Return the (X, Y) coordinate for the center point of the cell that contains the specified text.  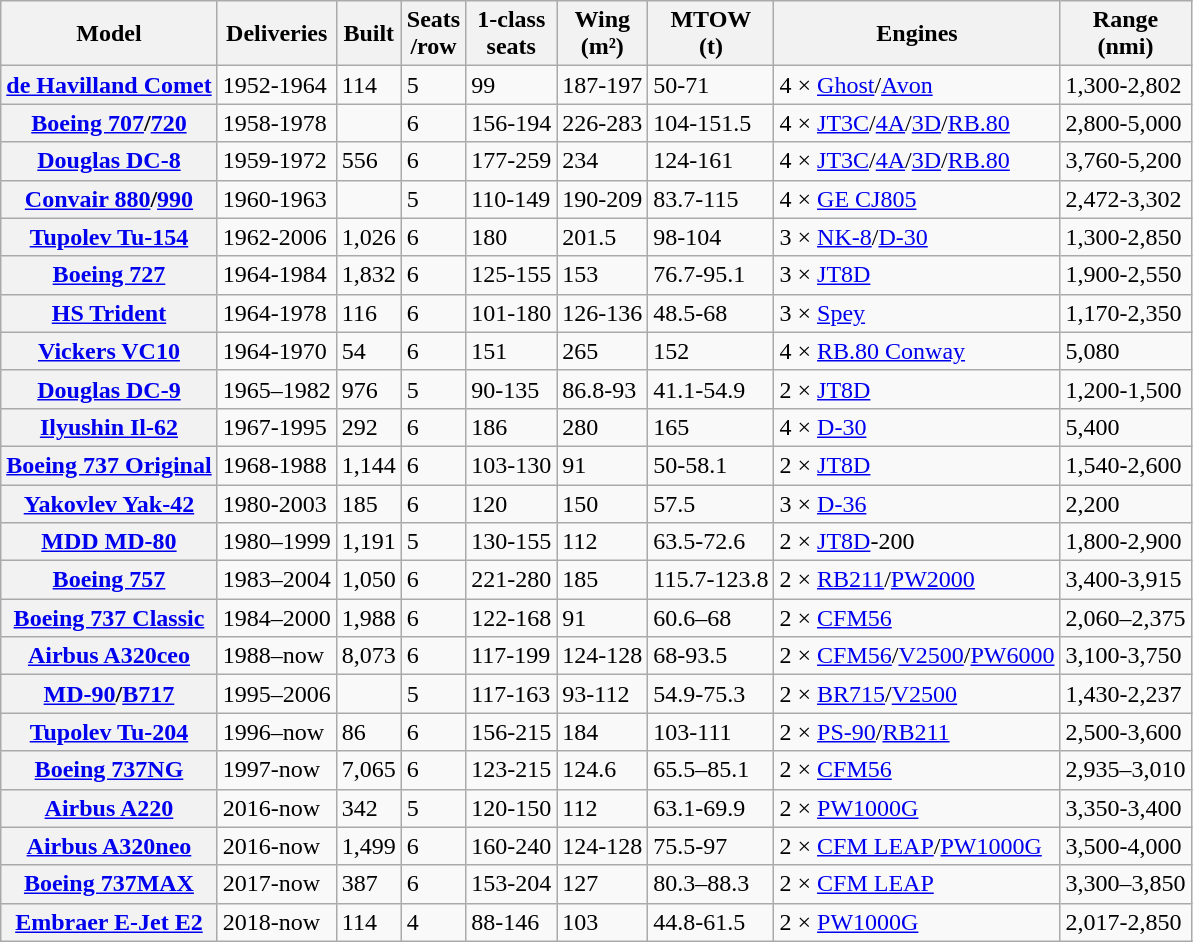
93-112 (602, 694)
54.9-75.3 (711, 694)
Range(nmi) (1126, 34)
Airbus A320neo (109, 846)
103 (602, 922)
Engines (917, 34)
1964-1978 (276, 313)
124.6 (602, 770)
101-180 (512, 313)
2 × JT8D-200 (917, 542)
Wing(m²) (602, 34)
Boeing 737NG (109, 770)
1,170-2,350 (1126, 313)
Deliveries (276, 34)
3 × NK-8/D-30 (917, 237)
1959-1972 (276, 161)
184 (602, 732)
156-215 (512, 732)
116 (368, 313)
86.8-93 (602, 389)
1983–2004 (276, 580)
2,472-3,302 (1126, 199)
75.5-97 (711, 846)
MTOW(t) (711, 34)
1,499 (368, 846)
120-150 (512, 808)
1-classseats (512, 34)
1968-1988 (276, 465)
387 (368, 884)
7,065 (368, 770)
Boeing 707/720 (109, 123)
152 (711, 351)
3,500-4,000 (1126, 846)
54 (368, 351)
2,800-5,000 (1126, 123)
86 (368, 732)
1,832 (368, 275)
50-58.1 (711, 465)
2 × CFM LEAP/PW1000G (917, 846)
1,300-2,850 (1126, 237)
165 (711, 427)
1984–2000 (276, 618)
5,400 (1126, 427)
265 (602, 351)
130-155 (512, 542)
292 (368, 427)
88-146 (512, 922)
125-155 (512, 275)
3,350-3,400 (1126, 808)
151 (512, 351)
68-93.5 (711, 656)
1,200-1,500 (1126, 389)
44.8-61.5 (711, 922)
187-197 (602, 85)
124-161 (711, 161)
221-280 (512, 580)
3,100-3,750 (1126, 656)
1964-1970 (276, 351)
122-168 (512, 618)
3 × Spey (917, 313)
Douglas DC-8 (109, 161)
1,900-2,550 (1126, 275)
Boeing 737 Classic (109, 618)
177-259 (512, 161)
156-194 (512, 123)
342 (368, 808)
Tupolev Tu-154 (109, 237)
41.1-54.9 (711, 389)
2 × PS-90/RB211 (917, 732)
3,760-5,200 (1126, 161)
1967-1995 (276, 427)
4 × D-30 (917, 427)
160-240 (512, 846)
120 (512, 503)
60.6–68 (711, 618)
1962-2006 (276, 237)
3,400-3,915 (1126, 580)
110-149 (512, 199)
83.7-115 (711, 199)
Seats/row (433, 34)
80.3–88.3 (711, 884)
90-135 (512, 389)
Boeing 757 (109, 580)
117-163 (512, 694)
Ilyushin Il-62 (109, 427)
65.5–85.1 (711, 770)
117-199 (512, 656)
234 (602, 161)
1997-now (276, 770)
1,191 (368, 542)
Boeing 737 Original (109, 465)
2 × CFM56/V2500/PW6000 (917, 656)
2,935–3,010 (1126, 770)
226-283 (602, 123)
1,144 (368, 465)
190-209 (602, 199)
115.7-123.8 (711, 580)
126-136 (602, 313)
153-204 (512, 884)
180 (512, 237)
76.7-95.1 (711, 275)
Airbus A220 (109, 808)
3,300–3,850 (1126, 884)
2,500-3,600 (1126, 732)
1980-2003 (276, 503)
Boeing 727 (109, 275)
63.1-69.9 (711, 808)
4 × GE CJ805 (917, 199)
99 (512, 85)
186 (512, 427)
5,080 (1126, 351)
Douglas DC-9 (109, 389)
1,050 (368, 580)
MDD MD-80 (109, 542)
4 × Ghost/Avon (917, 85)
1,988 (368, 618)
3 × JT8D (917, 275)
Model (109, 34)
2,200 (1126, 503)
1964-1984 (276, 275)
1,430-2,237 (1126, 694)
de Havilland Comet (109, 85)
57.5 (711, 503)
1,540-2,600 (1126, 465)
1995–2006 (276, 694)
1980–1999 (276, 542)
8,073 (368, 656)
Convair 880/990 (109, 199)
Tupolev Tu-204 (109, 732)
1,026 (368, 237)
50-71 (711, 85)
2018-now (276, 922)
127 (602, 884)
2 × CFM LEAP (917, 884)
98-104 (711, 237)
Yakovlev Yak-42 (109, 503)
1952-1964 (276, 85)
Vickers VC10 (109, 351)
556 (368, 161)
1,800-2,900 (1126, 542)
123-215 (512, 770)
976 (368, 389)
3 × D-36 (917, 503)
2,017-2,850 (1126, 922)
Boeing 737MAX (109, 884)
HS Trident (109, 313)
1988–now (276, 656)
Embraer E-Jet E2 (109, 922)
Built (368, 34)
63.5-72.6 (711, 542)
201.5 (602, 237)
48.5-68 (711, 313)
1,300-2,802 (1126, 85)
280 (602, 427)
103-111 (711, 732)
1960-1963 (276, 199)
104-151.5 (711, 123)
2 × BR715/V2500 (917, 694)
MD-90/B717 (109, 694)
103-130 (512, 465)
1958-1978 (276, 123)
1996–now (276, 732)
153 (602, 275)
1965–1982 (276, 389)
2 × RB211/PW2000 (917, 580)
2,060–2,375 (1126, 618)
Airbus A320ceo (109, 656)
4 (433, 922)
150 (602, 503)
4 × RB.80 Conway (917, 351)
2017-now (276, 884)
